Locate the cell with the specified text and output its [x, y] center coordinate. 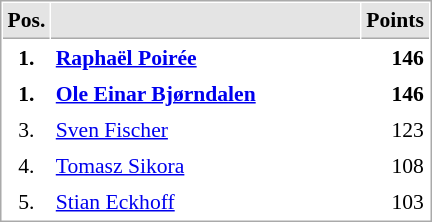
108 [396, 165]
5. [26, 201]
Stian Eckhoff [206, 201]
Sven Fischer [206, 129]
Ole Einar Bjørndalen [206, 93]
Tomasz Sikora [206, 165]
123 [396, 129]
103 [396, 201]
Raphaël Poirée [206, 57]
Pos. [26, 21]
3. [26, 129]
4. [26, 165]
Points [396, 21]
